Extract the (x, y) coordinate from the center of the cell holding the provided text.  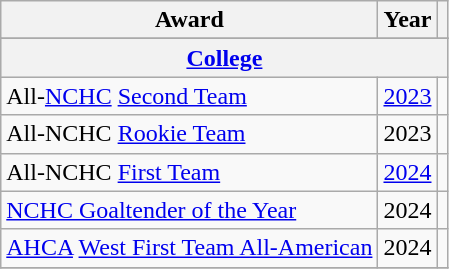
NCHC Goaltender of the Year (190, 210)
Year (408, 20)
AHCA West First Team All-American (190, 248)
Award (190, 20)
College (224, 58)
All-NCHC First Team (190, 172)
All-NCHC Second Team (190, 96)
All-NCHC Rookie Team (190, 134)
